Search for the cell housing the specified text and yield its [x, y] center coordinate. 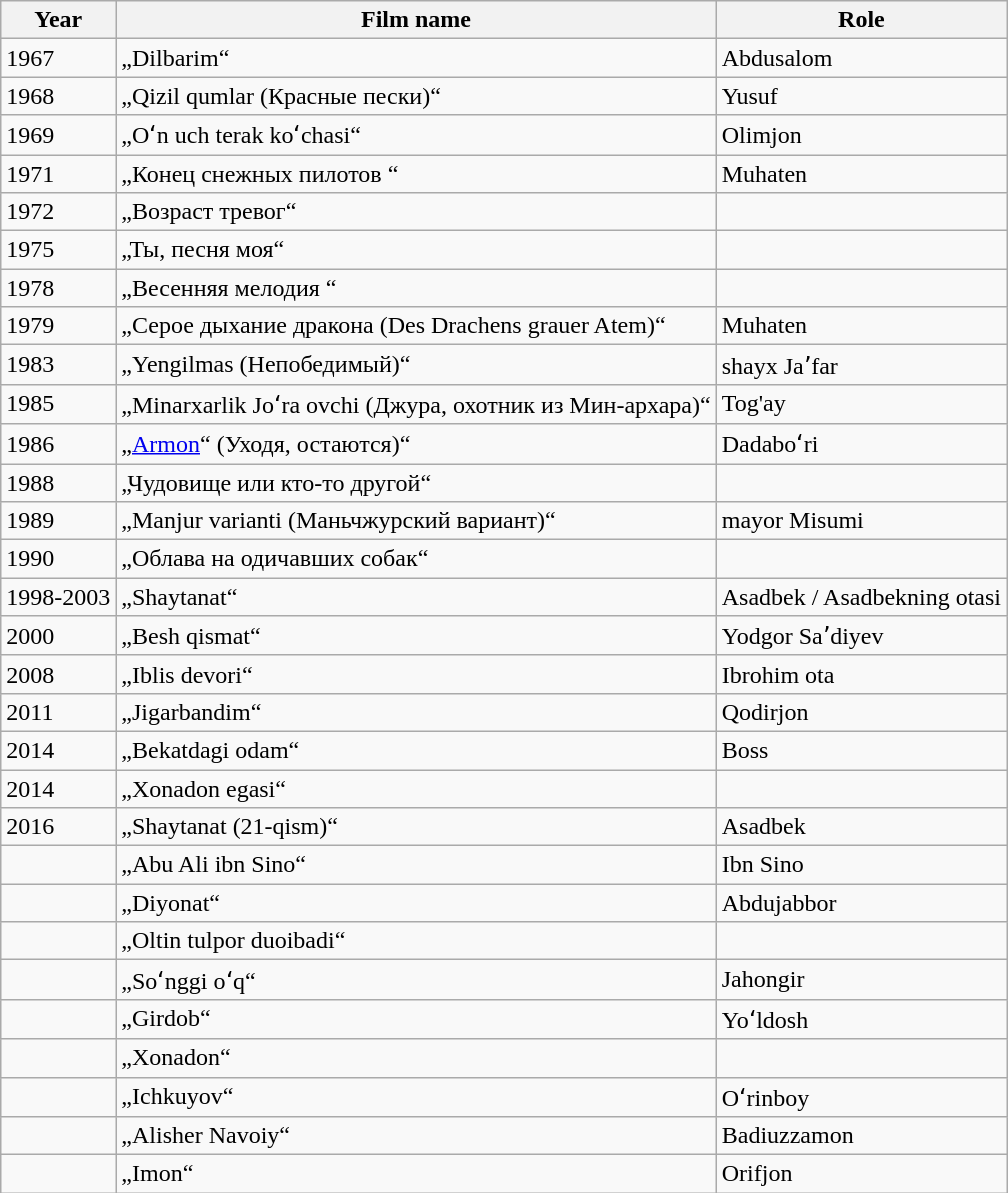
„Облава на одичавших собак“ [416, 559]
Role [861, 20]
2000 [58, 636]
1989 [58, 521]
„Чудовище или кто-то другой“ [416, 483]
„Xonadon egasi“ [416, 789]
„Qizil qumlar (Красные пески)“ [416, 96]
Yoʻldosh [861, 1019]
Abdujabbor [861, 903]
„Shaytanat“ [416, 597]
Olimjon [861, 135]
„Iblis devori“ [416, 674]
Film name [416, 20]
„Xonadon“ [416, 1058]
„Alisher Navoiy“ [416, 1136]
„Возраст тревог“ [416, 212]
„Shaytanat (21-qism)“ [416, 827]
1986 [58, 444]
1998-2003 [58, 597]
Year [58, 20]
„Diyonat“ [416, 903]
Dadaboʻri [861, 444]
Oʻrinboy [861, 1097]
„Manjur varianti (Маньчжурский вариант)“ [416, 521]
Qodirjon [861, 712]
1983 [58, 365]
„Серое дыхание дракона (Des Drachens grauer Atem)“ [416, 326]
„Dilbarim“ [416, 58]
1975 [58, 250]
2011 [58, 712]
„Jigarbandim“ [416, 712]
2008 [58, 674]
Jahongir [861, 980]
„Ты, песня моя“ [416, 250]
1972 [58, 212]
Boss [861, 750]
1967 [58, 58]
1979 [58, 326]
„Minarxarlik Joʻra ovchi (Джура, охотник из Мин-архара)“ [416, 404]
Tog'ay [861, 404]
Yodgor Saʼdiyev [861, 636]
1985 [58, 404]
„Soʻnggi oʻq“ [416, 980]
„Imon“ [416, 1174]
„Girdob“ [416, 1019]
„Yengilmas (Непобедимый)“ [416, 365]
1969 [58, 135]
2016 [58, 827]
Badiuzzamon [861, 1136]
„Конец снежных пилотов “ [416, 173]
„Besh qismat“ [416, 636]
1968 [58, 96]
Yusuf [861, 96]
„Весенняя мелодия “ [416, 288]
shayx Jaʼfar [861, 365]
„Oʻn uch terak koʻchasi“ [416, 135]
1971 [58, 173]
1978 [58, 288]
1990 [58, 559]
mayor Misumi [861, 521]
Asadbek [861, 827]
„Oltin tulpor duoibadi“ [416, 941]
Orifjon [861, 1174]
„Abu Ali ibn Sino“ [416, 865]
1988 [58, 483]
„Armon“ (Уходя, остаются)“ [416, 444]
„Bekatdagi odam“ [416, 750]
Ibrohim ota [861, 674]
„Ichkuyov“ [416, 1097]
Ibn Sino [861, 865]
Asadbek / Asadbekning otasi [861, 597]
Abdusalom [861, 58]
